Identify which cell holds the provided text, then report its [x, y] central coordinate. 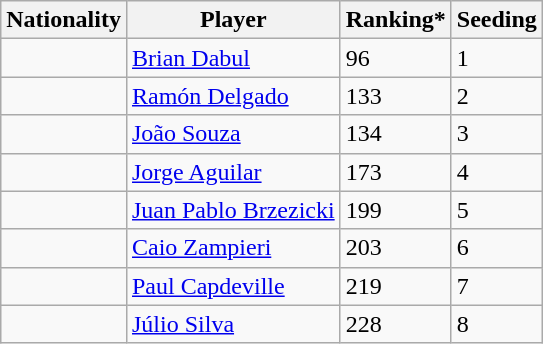
219 [396, 286]
96 [396, 58]
6 [496, 248]
203 [396, 248]
2 [496, 96]
134 [396, 134]
5 [496, 210]
199 [396, 210]
Caio Zampieri [233, 248]
Nationality [64, 20]
133 [396, 96]
173 [396, 172]
8 [496, 324]
Ramón Delgado [233, 96]
7 [496, 286]
228 [396, 324]
João Souza [233, 134]
Brian Dabul [233, 58]
4 [496, 172]
Paul Capdeville [233, 286]
Seeding [496, 20]
Júlio Silva [233, 324]
3 [496, 134]
Player [233, 20]
Juan Pablo Brzezicki [233, 210]
Jorge Aguilar [233, 172]
Ranking* [396, 20]
1 [496, 58]
